Scan for the cell matching the given text and deliver its (x, y) coordinate at center. 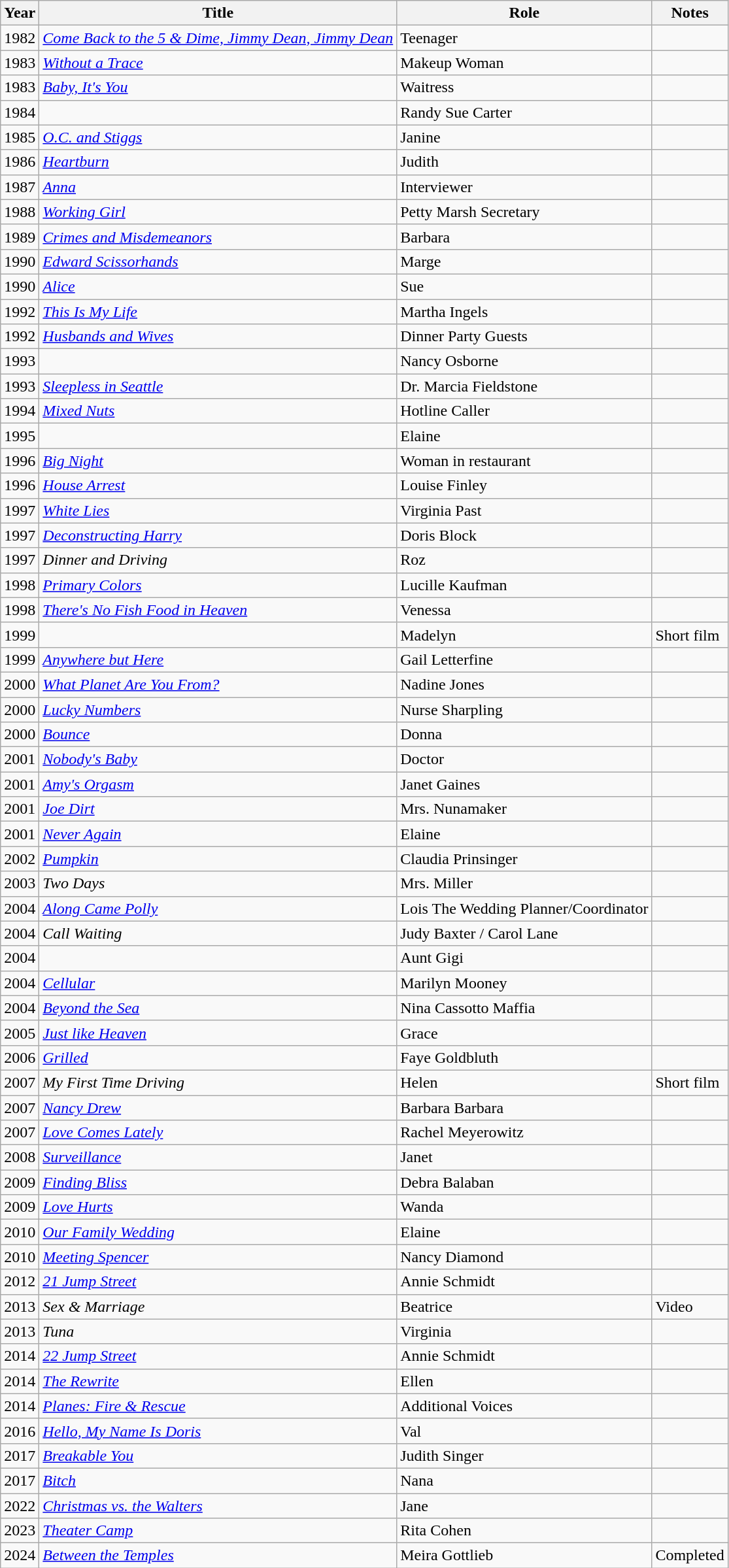
22 Jump Street (218, 1356)
1984 (20, 112)
Finding Bliss (218, 1182)
Additional Voices (524, 1406)
Without a Trace (218, 63)
Val (524, 1431)
Wanda (524, 1207)
Crimes and Misdemeanors (218, 237)
Waitress (524, 88)
Jane (524, 1505)
2008 (20, 1158)
Rachel Meyerowitz (524, 1133)
Nobody's Baby (218, 759)
1995 (20, 436)
Notes (690, 13)
Pumpkin (218, 859)
Lois The Wedding Planner/Coordinator (524, 909)
1986 (20, 162)
Helen (524, 1082)
Tuna (218, 1331)
Randy Sue Carter (524, 112)
Nancy Drew (218, 1108)
Come Back to the 5 & Dime, Jimmy Dean, Jimmy Dean (218, 38)
Debra Balaban (524, 1182)
21 Jump Street (218, 1282)
Mrs. Miller (524, 884)
Petty Marsh Secretary (524, 212)
Title (218, 13)
Nurse Sharpling (524, 709)
Nina Cassotto Maffia (524, 1008)
Doris Block (524, 535)
Surveillance (218, 1158)
Dinner Party Guests (524, 337)
Nancy Osborne (524, 361)
Husbands and Wives (218, 337)
Theater Camp (218, 1531)
Janet Gaines (524, 784)
Woman in restaurant (524, 461)
Mixed Nuts (218, 411)
Grilled (218, 1058)
Dr. Marcia Fieldstone (524, 386)
Roz (524, 560)
O.C. and Stiggs (218, 137)
Beatrice (524, 1307)
1988 (20, 212)
Venessa (524, 610)
2006 (20, 1058)
Rita Cohen (524, 1531)
Mrs. Nunamaker (524, 809)
Love Hurts (218, 1207)
Marilyn Mooney (524, 983)
Dinner and Driving (218, 560)
There's No Fish Food in Heaven (218, 610)
Call Waiting (218, 933)
Edward Scissorhands (218, 261)
Barbara Barbara (524, 1108)
2003 (20, 884)
Virginia (524, 1331)
Madelyn (524, 635)
Teenager (524, 38)
2002 (20, 859)
2005 (20, 1033)
Alice (218, 286)
Aunt Gigi (524, 958)
1985 (20, 137)
1987 (20, 187)
White Lies (218, 510)
Hello, My Name Is Doris (218, 1431)
Role (524, 13)
Planes: Fire & Rescue (218, 1406)
1994 (20, 411)
Sleepless in Seattle (218, 386)
Donna (524, 735)
Sex & Marriage (218, 1307)
2022 (20, 1505)
Working Girl (218, 212)
Just like Heaven (218, 1033)
Big Night (218, 461)
The Rewrite (218, 1381)
Bounce (218, 735)
Meeting Spencer (218, 1257)
Breakable You (218, 1456)
Martha Ingels (524, 312)
Along Came Polly (218, 909)
Video (690, 1307)
My First Time Driving (218, 1082)
Lucky Numbers (218, 709)
Gail Letterfine (524, 659)
Judith (524, 162)
Virginia Past (524, 510)
Meira Gottlieb (524, 1556)
Joe Dirt (218, 809)
Never Again (218, 834)
Janet (524, 1158)
Love Comes Lately (218, 1133)
Louise Finley (524, 486)
Judith Singer (524, 1456)
What Planet Are You From? (218, 684)
Nadine Jones (524, 684)
This Is My Life (218, 312)
Interviewer (524, 187)
Makeup Woman (524, 63)
House Arrest (218, 486)
2012 (20, 1282)
2024 (20, 1556)
2023 (20, 1531)
Nancy Diamond (524, 1257)
Completed (690, 1556)
Primary Colors (218, 585)
1989 (20, 237)
Christmas vs. the Walters (218, 1505)
Anywhere but Here (218, 659)
Amy's Orgasm (218, 784)
Judy Baxter / Carol Lane (524, 933)
Janine (524, 137)
Cellular (218, 983)
1982 (20, 38)
Beyond the Sea (218, 1008)
Between the Temples (218, 1556)
Marge (524, 261)
Year (20, 13)
Hotline Caller (524, 411)
Bitch (218, 1480)
Faye Goldbluth (524, 1058)
Barbara (524, 237)
Sue (524, 286)
Ellen (524, 1381)
Doctor (524, 759)
Two Days (218, 884)
Heartburn (218, 162)
Anna (218, 187)
2016 (20, 1431)
Lucille Kaufman (524, 585)
Our Family Wedding (218, 1232)
Baby, It's You (218, 88)
Grace (524, 1033)
Nana (524, 1480)
Claudia Prinsinger (524, 859)
Deconstructing Harry (218, 535)
